Return [X, Y] of the center of cell containing provided text 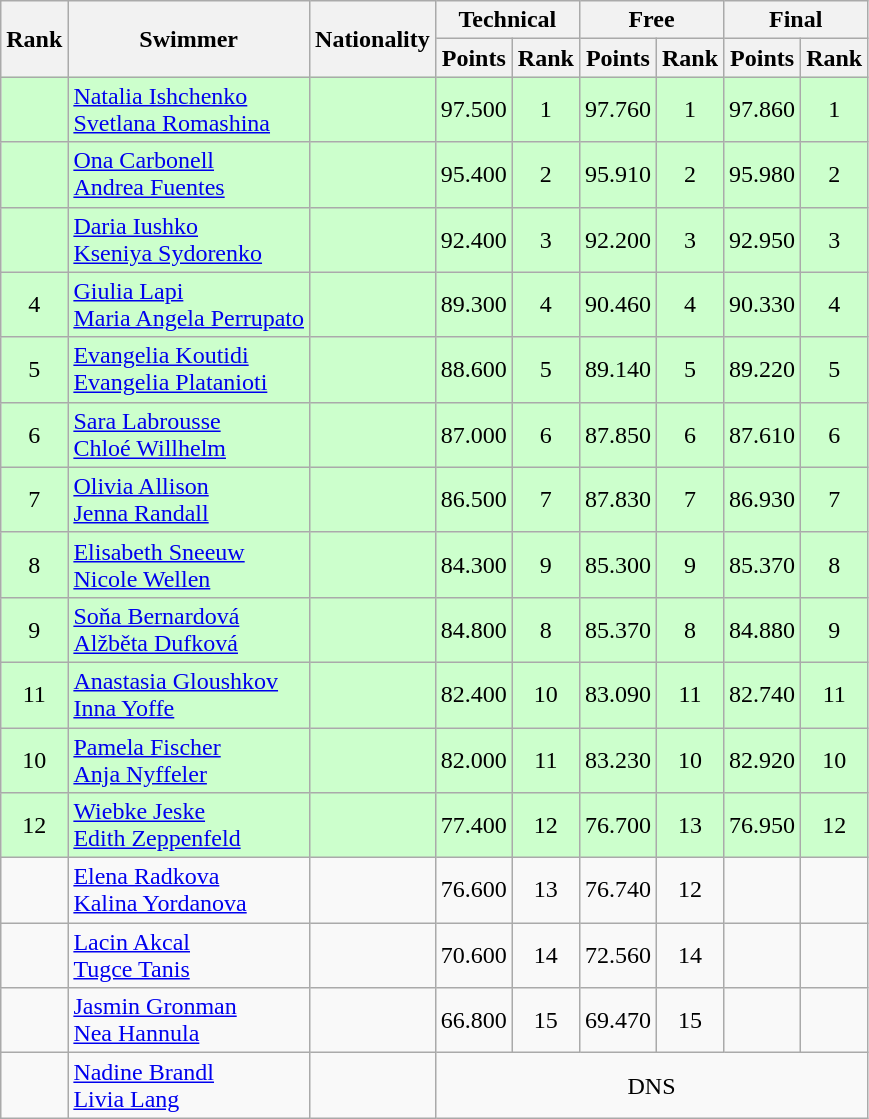
82.400 [474, 694]
Sara LabrousseChloé Willhelm [189, 434]
Olivia AllisonJenna Randall [189, 500]
92.400 [474, 240]
82.000 [474, 760]
Wiebke JeskeEdith Zeppenfeld [189, 826]
77.400 [474, 826]
87.850 [618, 434]
Daria IushkoKseniya Sydorenko [189, 240]
76.950 [762, 826]
97.500 [474, 110]
Swimmer [189, 39]
83.230 [618, 760]
Pamela FischerAnja Nyffeler [189, 760]
87.000 [474, 434]
Lacin AkcalTugce Tanis [189, 956]
92.200 [618, 240]
66.800 [474, 1020]
Giulia LapiMaria Angela Perrupato [189, 304]
86.930 [762, 500]
84.300 [474, 564]
Ona CarbonellAndrea Fuentes [189, 174]
69.470 [618, 1020]
92.950 [762, 240]
95.400 [474, 174]
70.600 [474, 956]
Technical [507, 20]
Elena RadkovaKalina Yordanova [189, 890]
84.800 [474, 630]
89.300 [474, 304]
Natalia IshchenkoSvetlana Romashina [189, 110]
83.090 [618, 694]
89.140 [618, 370]
Evangelia KoutidiEvangelia Platanioti [189, 370]
86.500 [474, 500]
85.300 [618, 564]
Jasmin GronmanNea Hannula [189, 1020]
90.330 [762, 304]
90.460 [618, 304]
88.600 [474, 370]
76.600 [474, 890]
Final [796, 20]
95.980 [762, 174]
97.860 [762, 110]
DNS [651, 1086]
Soňa BernardováAlžběta Dufková [189, 630]
84.880 [762, 630]
87.610 [762, 434]
Nadine BrandlLivia Lang [189, 1086]
82.920 [762, 760]
Anastasia GloushkovInna Yoffe [189, 694]
76.700 [618, 826]
Free [651, 20]
Elisabeth SneeuwNicole Wellen [189, 564]
72.560 [618, 956]
87.830 [618, 500]
95.910 [618, 174]
89.220 [762, 370]
76.740 [618, 890]
Nationality [373, 39]
97.760 [618, 110]
82.740 [762, 694]
